Search for the cell housing the specified text and yield its (X, Y) center coordinate. 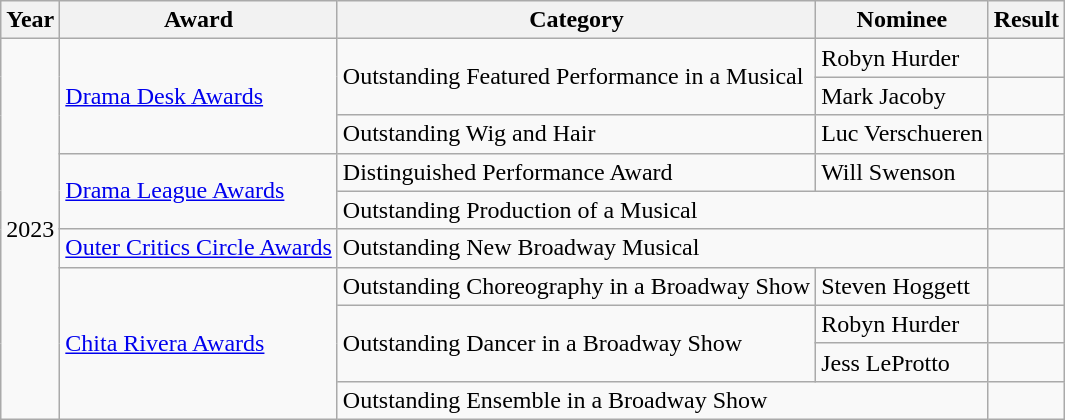
Outer Critics Circle Awards (198, 248)
Mark Jacoby (902, 96)
Luc Verschueren (902, 134)
Will Swenson (902, 172)
Drama Desk Awards (198, 96)
Steven Hoggett (902, 286)
Chita Rivera Awards (198, 343)
2023 (30, 230)
Outstanding Wig and Hair (576, 134)
Outstanding Featured Performance in a Musical (576, 77)
Outstanding Choreography in a Broadway Show (576, 286)
Outstanding Production of a Musical (662, 210)
Jess LeProtto (902, 362)
Outstanding New Broadway Musical (662, 248)
Year (30, 20)
Award (198, 20)
Category (576, 20)
Distinguished Performance Award (576, 172)
Drama League Awards (198, 191)
Nominee (902, 20)
Outstanding Dancer in a Broadway Show (576, 343)
Result (1026, 20)
Outstanding Ensemble in a Broadway Show (662, 400)
